Provide the (x, y) coordinate of the cell's center where the given text is located.  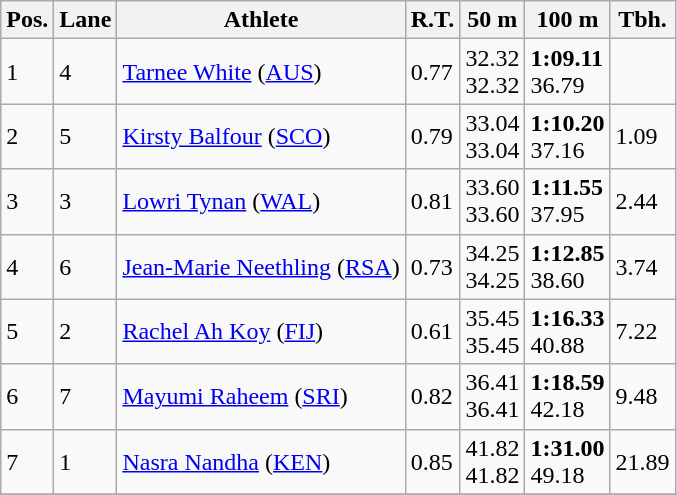
34.2534.25 (492, 266)
1:12.8538.60 (568, 266)
R.T. (432, 20)
36.4136.41 (492, 396)
0.82 (432, 396)
33.6033.60 (492, 202)
0.61 (432, 332)
2.44 (642, 202)
0.81 (432, 202)
3.74 (642, 266)
Nasra Nandha (KEN) (261, 462)
100 m (568, 20)
0.77 (432, 72)
7.22 (642, 332)
Pos. (28, 20)
1.09 (642, 136)
35.4535.45 (492, 332)
Tarnee White (AUS) (261, 72)
1:18.5942.18 (568, 396)
0.73 (432, 266)
9.48 (642, 396)
0.79 (432, 136)
21.89 (642, 462)
Lane (86, 20)
Kirsty Balfour (SCO) (261, 136)
32.3232.32 (492, 72)
Tbh. (642, 20)
1:10.2037.16 (568, 136)
50 m (492, 20)
41.8241.82 (492, 462)
1:11.5537.95 (568, 202)
1:16.3340.88 (568, 332)
Mayumi Raheem (SRI) (261, 396)
Lowri Tynan (WAL) (261, 202)
1:09.1136.79 (568, 72)
1:31.0049.18 (568, 462)
0.85 (432, 462)
Jean-Marie Neethling (RSA) (261, 266)
33.0433.04 (492, 136)
Athlete (261, 20)
Rachel Ah Koy (FIJ) (261, 332)
